Return (x, y) of the center of cell containing provided text 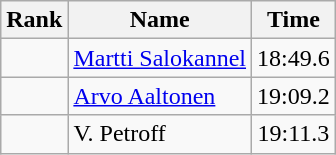
Rank (34, 20)
Arvo Aaltonen (160, 96)
Martti Salokannel (160, 58)
18:49.6 (294, 58)
Name (160, 20)
19:09.2 (294, 96)
V. Petroff (160, 134)
19:11.3 (294, 134)
Time (294, 20)
